Extract the (X, Y) coordinate from the center of the cell holding the provided text.  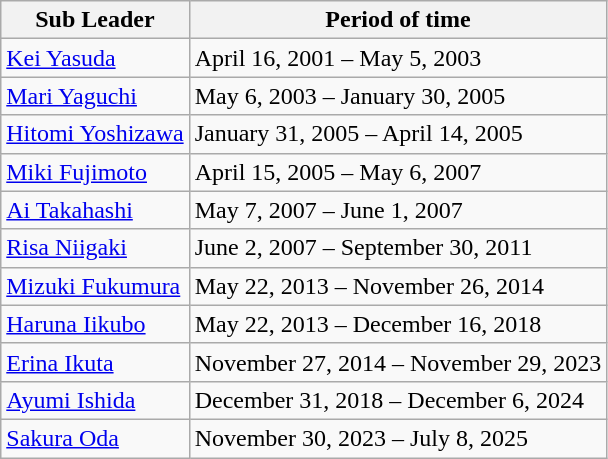
Period of time (398, 20)
Sub Leader (95, 20)
May 6, 2003 – January 30, 2005 (398, 96)
January 31, 2005 – April 14, 2005 (398, 134)
May 22, 2013 – November 26, 2014 (398, 286)
May 7, 2007 – June 1, 2007 (398, 210)
Haruna Iikubo (95, 324)
April 16, 2001 – May 5, 2003 (398, 58)
November 27, 2014 – November 29, 2023 (398, 362)
Risa Niigaki (95, 248)
Kei Yasuda (95, 58)
Miki Fujimoto (95, 172)
Ayumi Ishida (95, 400)
April 15, 2005 – May 6, 2007 (398, 172)
Mari Yaguchi (95, 96)
November 30, 2023 – July 8, 2025 (398, 438)
December 31, 2018 – December 6, 2024 (398, 400)
Hitomi Yoshizawa (95, 134)
June 2, 2007 – September 30, 2011 (398, 248)
May 22, 2013 – December 16, 2018 (398, 324)
Ai Takahashi (95, 210)
Sakura Oda (95, 438)
Erina Ikuta (95, 362)
Mizuki Fukumura (95, 286)
